Provide the (X, Y) coordinate of the cell's center where the given text is located.  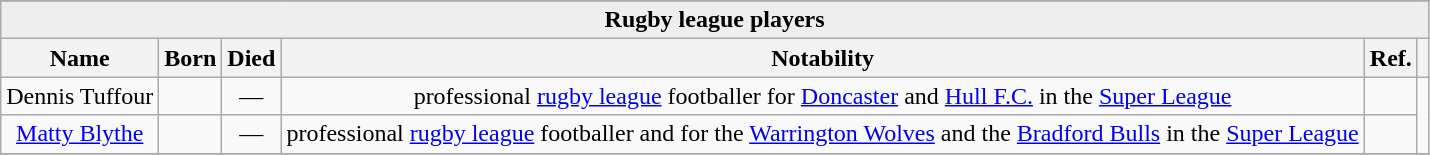
Born (190, 58)
Rugby league players (715, 20)
professional rugby league footballer for Doncaster and Hull F.C. in the Super League (822, 96)
Ref. (1390, 58)
Dennis Tuffour (80, 96)
Notability (822, 58)
Name (80, 58)
Died (252, 58)
Matty Blythe (80, 134)
professional rugby league footballer and for the Warrington Wolves and the Bradford Bulls in the Super League (822, 134)
